Detect which cell encompasses the target text, then output its [X, Y] center coordinate. 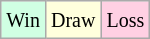
Loss [126, 20]
Win [24, 20]
Draw [72, 20]
